Find where the given text appears and provide that cell's center as [x, y] coordinate. 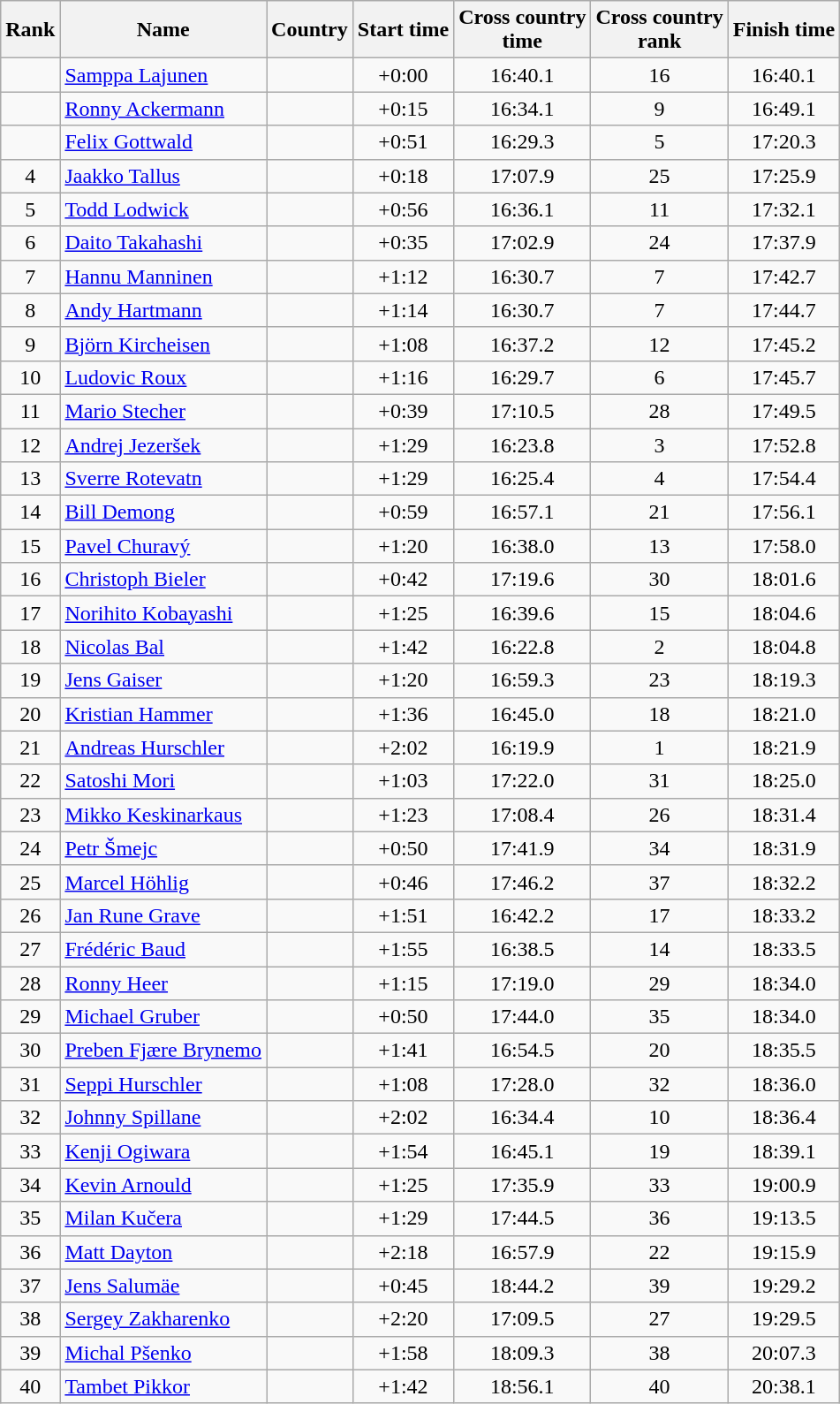
17:58.0 [783, 546]
Michal Pšenko [163, 1353]
17:10.5 [523, 411]
+0:51 [403, 142]
+1:14 [403, 310]
2 [659, 647]
+0:39 [403, 411]
+2:20 [403, 1319]
Jan Rune Grave [163, 915]
17:42.7 [783, 277]
16:59.3 [523, 680]
17:45.2 [783, 344]
Ronny Ackermann [163, 109]
+1:03 [403, 781]
17:56.1 [783, 512]
20:07.3 [783, 1353]
+0:46 [403, 882]
16:39.6 [523, 613]
Pavel Churavý [163, 546]
16:45.1 [523, 1151]
Cross country rank [659, 30]
+1:54 [403, 1151]
Frédéric Baud [163, 949]
Finish time [783, 30]
16:34.4 [523, 1118]
17:08.4 [523, 815]
17:20.3 [783, 142]
16:38.0 [523, 546]
16:57.1 [523, 512]
Christoph Bieler [163, 580]
16:45.0 [523, 714]
Andrej Jezeršek [163, 444]
17:35.9 [523, 1185]
+0:35 [403, 243]
19:00.9 [783, 1185]
17:52.8 [783, 444]
16:36.1 [523, 209]
Cross country time [523, 30]
17:19.0 [523, 983]
18:32.2 [783, 882]
Michael Gruber [163, 1017]
Ronny Heer [163, 983]
17:44.7 [783, 310]
17:02.9 [523, 243]
8 [30, 310]
Nicolas Bal [163, 647]
17:45.7 [783, 377]
18:31.9 [783, 848]
19:29.5 [783, 1319]
Norihito Kobayashi [163, 613]
+0:42 [403, 580]
19:13.5 [783, 1218]
17:44.0 [523, 1017]
16:29.7 [523, 377]
18:19.3 [783, 680]
17:07.9 [523, 176]
18:25.0 [783, 781]
Seppi Hurschler [163, 1084]
18:21.9 [783, 748]
Country [310, 30]
+1:16 [403, 377]
18:31.4 [783, 815]
Andreas Hurschler [163, 748]
17:41.9 [523, 848]
16:49.1 [783, 109]
16:22.8 [523, 647]
16:54.5 [523, 1051]
18:33.2 [783, 915]
16:57.9 [523, 1252]
Sverre Rotevatn [163, 479]
+1:36 [403, 714]
16:37.2 [523, 344]
18:21.0 [783, 714]
18:56.1 [523, 1386]
16:23.8 [523, 444]
18:44.2 [523, 1286]
Bill Demong [163, 512]
Name [163, 30]
Matt Dayton [163, 1252]
Samppa Lajunen [163, 75]
17:37.9 [783, 243]
3 [659, 444]
+1:51 [403, 915]
17:32.1 [783, 209]
19:29.2 [783, 1286]
17:44.5 [523, 1218]
Rank [30, 30]
Start time [403, 30]
+2:18 [403, 1252]
+0:45 [403, 1286]
16:19.9 [523, 748]
18:09.3 [523, 1353]
Jens Salumäe [163, 1286]
16:29.3 [523, 142]
1 [659, 748]
+1:23 [403, 815]
Petr Šmejc [163, 848]
+0:00 [403, 75]
17:25.9 [783, 176]
Hannu Manninen [163, 277]
19:15.9 [783, 1252]
17:54.4 [783, 479]
Mikko Keskinarkaus [163, 815]
+0:59 [403, 512]
+1:41 [403, 1051]
Todd Lodwick [163, 209]
18:04.8 [783, 647]
Preben Fjære Brynemo [163, 1051]
Ludovic Roux [163, 377]
Tambet Pikkor [163, 1386]
Johnny Spillane [163, 1118]
18:01.6 [783, 580]
18:35.5 [783, 1051]
Björn Kircheisen [163, 344]
Satoshi Mori [163, 781]
18:33.5 [783, 949]
+0:15 [403, 109]
17:09.5 [523, 1319]
18:36.0 [783, 1084]
16:42.2 [523, 915]
Sergey Zakharenko [163, 1319]
+0:18 [403, 176]
17:22.0 [523, 781]
18:39.1 [783, 1151]
17:19.6 [523, 580]
17:46.2 [523, 882]
17:28.0 [523, 1084]
16:38.5 [523, 949]
Kristian Hammer [163, 714]
+1:58 [403, 1353]
Kevin Arnould [163, 1185]
Marcel Höhlig [163, 882]
Jaakko Tallus [163, 176]
16:34.1 [523, 109]
Milan Kučera [163, 1218]
+0:56 [403, 209]
18:04.6 [783, 613]
20:38.1 [783, 1386]
18:36.4 [783, 1118]
17:49.5 [783, 411]
Daito Takahashi [163, 243]
+1:15 [403, 983]
Andy Hartmann [163, 310]
Jens Gaiser [163, 680]
Kenji Ogiwara [163, 1151]
Felix Gottwald [163, 142]
16:25.4 [523, 479]
Mario Stecher [163, 411]
+1:55 [403, 949]
+1:12 [403, 277]
